Determine the (X, Y) coordinate at the center of the cell enclosing the given text.  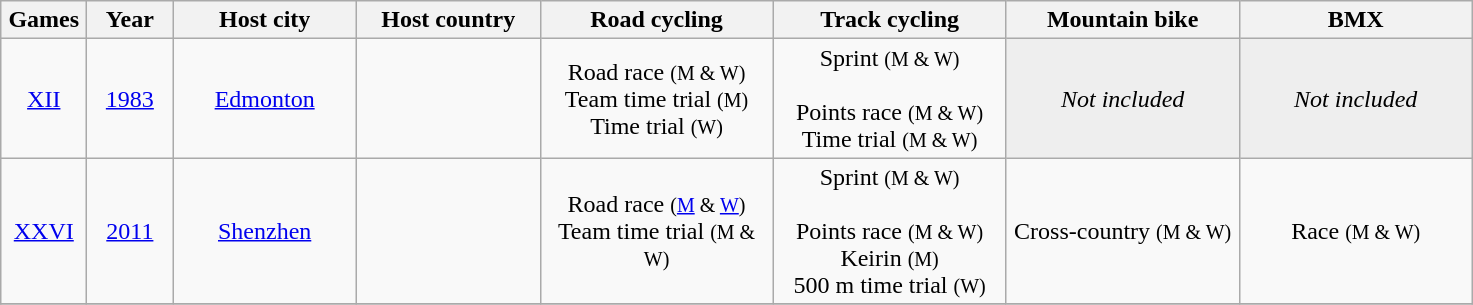
Year (130, 20)
Mountain bike (1122, 20)
Cross-country (M & W) (1122, 231)
Sprint (M & W)Points race (M & W)Time trial (M & W) (890, 98)
Host city (265, 20)
XXVI (44, 231)
Games (44, 20)
Host country (448, 20)
XII (44, 98)
Sprint (M & W)Points race (M & W)Keirin (M)500 m time trial (W) (890, 231)
1983 (130, 98)
Shenzhen (265, 231)
Road cycling (656, 20)
2011 (130, 231)
Race (M & W) (1356, 231)
Road race (M & W)Team time trial (M & W) (656, 231)
Edmonton (265, 98)
BMX (1356, 20)
Track cycling (890, 20)
Road race (M & W)Team time trial (M)Time trial (W) (656, 98)
